Find where the given text appears and provide that cell's center as [X, Y] coordinate. 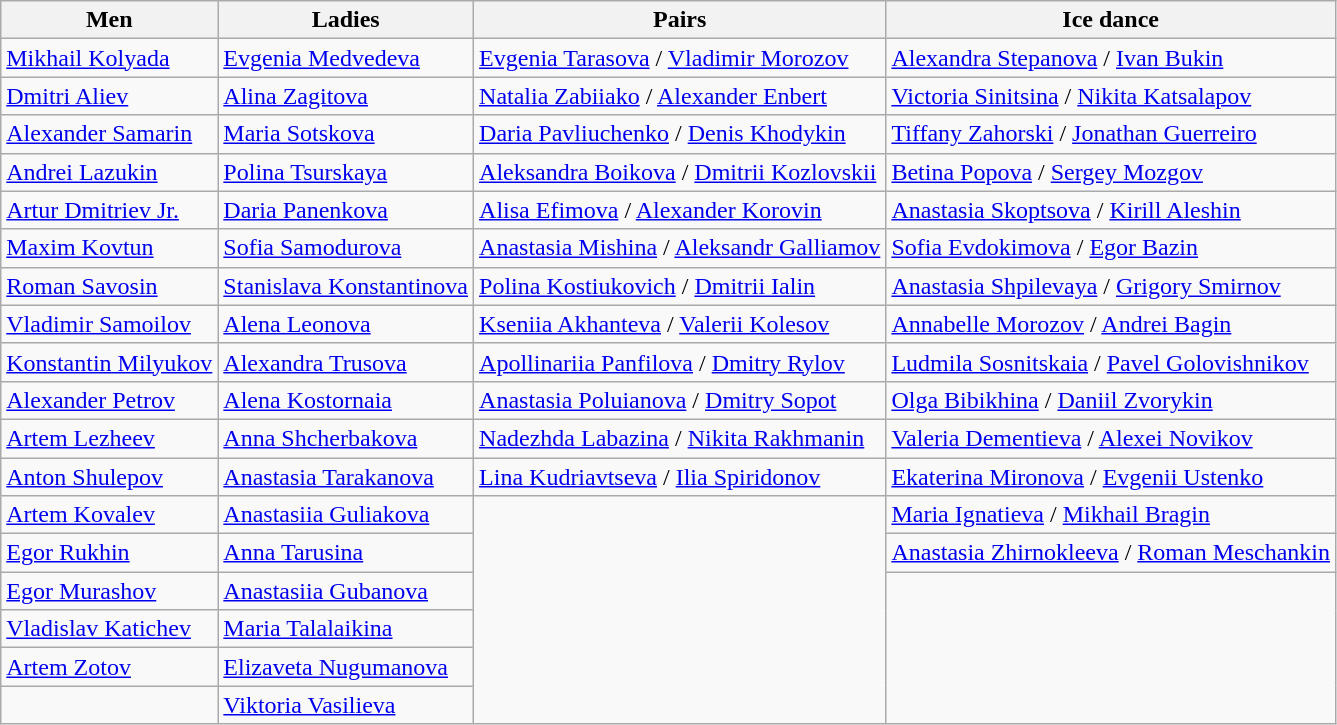
Ekaterina Mironova / Evgenii Ustenko [1111, 477]
Sofia Evdokimova / Egor Bazin [1111, 248]
Konstantin Milyukov [110, 362]
Maria Talalaikina [346, 629]
Natalia Zabiiako / Alexander Enbert [680, 96]
Alexander Samarin [110, 134]
Alina Zagitova [346, 96]
Ludmila Sosnitskaia / Pavel Golovishnikov [1111, 362]
Artur Dmitriev Jr. [110, 210]
Anastasia Mishina / Aleksandr Galliamov [680, 248]
Valeria Dementieva / Alexei Novikov [1111, 438]
Anastasia Poluianova / Dmitry Sopot [680, 400]
Anna Tarusina [346, 553]
Artem Kovalev [110, 515]
Alexandra Stepanova / Ivan Bukin [1111, 58]
Egor Murashov [110, 591]
Anastasiia Guliakova [346, 515]
Alisa Efimova / Alexander Korovin [680, 210]
Artem Zotov [110, 667]
Aleksandra Boikova / Dmitrii Kozlovskii [680, 172]
Daria Panenkova [346, 210]
Olga Bibikhina / Daniil Zvorykin [1111, 400]
Anastasia Tarakanova [346, 477]
Viktoria Vasilieva [346, 705]
Lina Kudriavtseva / Ilia Spiridonov [680, 477]
Elizaveta Nugumanova [346, 667]
Anastasia Shpilevaya / Grigory Smirnov [1111, 286]
Mikhail Kolyada [110, 58]
Alena Kostornaia [346, 400]
Maria Sotskova [346, 134]
Anastasiia Gubanova [346, 591]
Kseniia Akhanteva / Valerii Kolesov [680, 324]
Victoria Sinitsina / Nikita Katsalapov [1111, 96]
Nadezhda Labazina / Nikita Rakhmanin [680, 438]
Maria Ignatieva / Mikhail Bragin [1111, 515]
Artem Lezheev [110, 438]
Anna Shcherbakova [346, 438]
Alena Leonova [346, 324]
Apollinariia Panfilova / Dmitry Rylov [680, 362]
Pairs [680, 20]
Egor Rukhin [110, 553]
Roman Savosin [110, 286]
Polina Kostiukovich / Dmitrii Ialin [680, 286]
Evgenia Tarasova / Vladimir Morozov [680, 58]
Evgenia Medvedeva [346, 58]
Anastasia Skoptsova / Kirill Aleshin [1111, 210]
Dmitri Aliev [110, 96]
Ice dance [1111, 20]
Men [110, 20]
Vladimir Samoilov [110, 324]
Vladislav Katichev [110, 629]
Stanislava Konstantinova [346, 286]
Sofia Samodurova [346, 248]
Alexander Petrov [110, 400]
Polina Tsurskaya [346, 172]
Daria Pavliuchenko / Denis Khodykin [680, 134]
Betina Popova / Sergey Mozgov [1111, 172]
Ladies [346, 20]
Maxim Kovtun [110, 248]
Annabelle Morozov / Andrei Bagin [1111, 324]
Anton Shulepov [110, 477]
Tiffany Zahorski / Jonathan Guerreiro [1111, 134]
Anastasia Zhirnokleeva / Roman Meschankin [1111, 553]
Alexandra Trusova [346, 362]
Andrei Lazukin [110, 172]
